Output the (X, Y) coordinate of the center of the cell containing the given text.  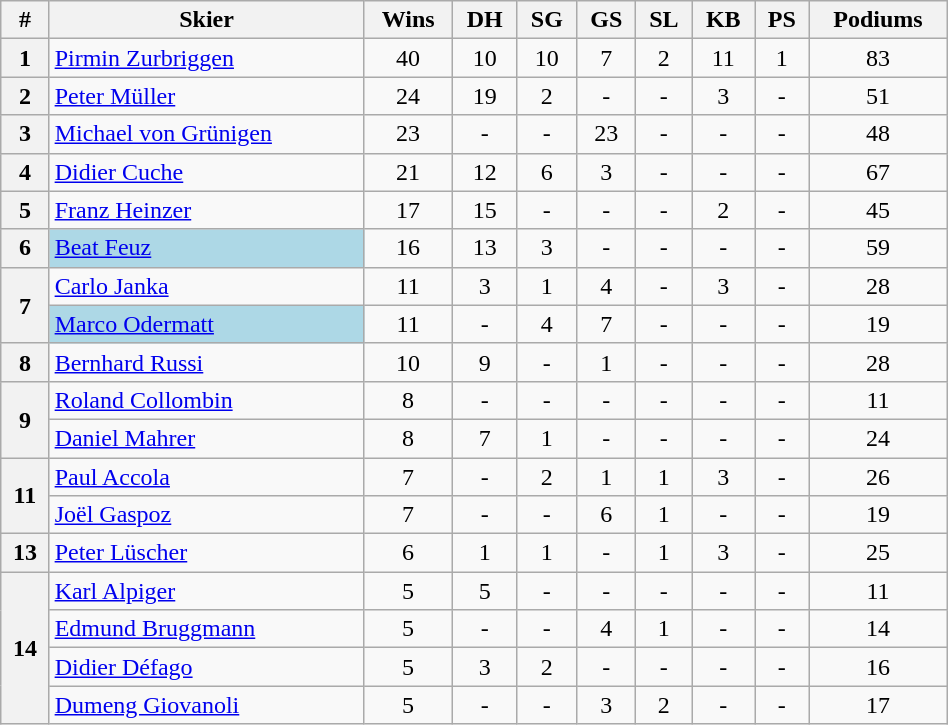
Peter Lüscher (206, 553)
45 (878, 210)
67 (878, 172)
Wins (408, 20)
Roland Collombin (206, 400)
51 (878, 96)
48 (878, 134)
KB (724, 20)
Edmund Bruggmann (206, 629)
15 (484, 210)
Peter Müller (206, 96)
Beat Feuz (206, 248)
Dumeng Giovanoli (206, 705)
Pirmin Zurbriggen (206, 58)
Podiums (878, 20)
DH (484, 20)
SG (546, 20)
Joël Gaspoz (206, 515)
Daniel Mahrer (206, 438)
Didier Défago (206, 667)
Marco Odermatt (206, 324)
Bernhard Russi (206, 362)
Didier Cuche (206, 172)
59 (878, 248)
Michael von Grünigen (206, 134)
Skier (206, 20)
26 (878, 477)
GS (606, 20)
Karl Alpiger (206, 591)
Carlo Janka (206, 286)
21 (408, 172)
40 (408, 58)
SL (664, 20)
PS (782, 20)
Franz Heinzer (206, 210)
# (25, 20)
Paul Accola (206, 477)
83 (878, 58)
25 (878, 553)
12 (484, 172)
